Locate the cell with the specified text and output its (X, Y) center coordinate. 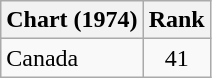
Rank (176, 20)
Chart (1974) (72, 20)
41 (176, 58)
Canada (72, 58)
